Detect which cell encompasses the target text, then output its [x, y] center coordinate. 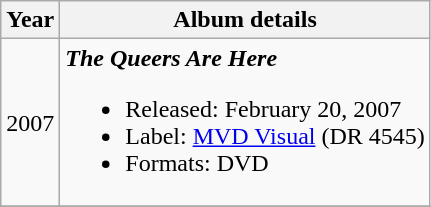
Album details [245, 20]
The Queers Are HereReleased: February 20, 2007Label: MVD Visual (DR 4545)Formats: DVD [245, 122]
2007 [30, 122]
Year [30, 20]
